Output the [x, y] coordinate of the center of the cell containing the given text.  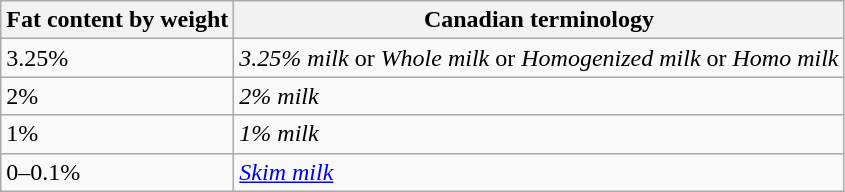
Fat content by weight [118, 20]
2% [118, 96]
1% milk [539, 134]
0–0.1% [118, 172]
Canadian terminology [539, 20]
3.25% [118, 58]
2% milk [539, 96]
1% [118, 134]
Skim milk [539, 172]
3.25% milk or Whole milk or Homogenized milk or Homo milk [539, 58]
